Capture the cell that displays the provided text and extract its (x, y) central coordinate. 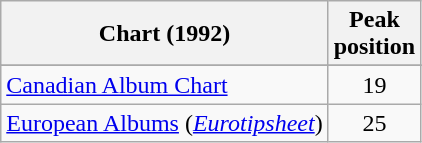
Peakposition (374, 34)
Chart (1992) (164, 34)
Canadian Album Chart (164, 85)
19 (374, 85)
European Albums (Eurotipsheet) (164, 123)
25 (374, 123)
